Locate the cell with the specified text and output its (X, Y) center coordinate. 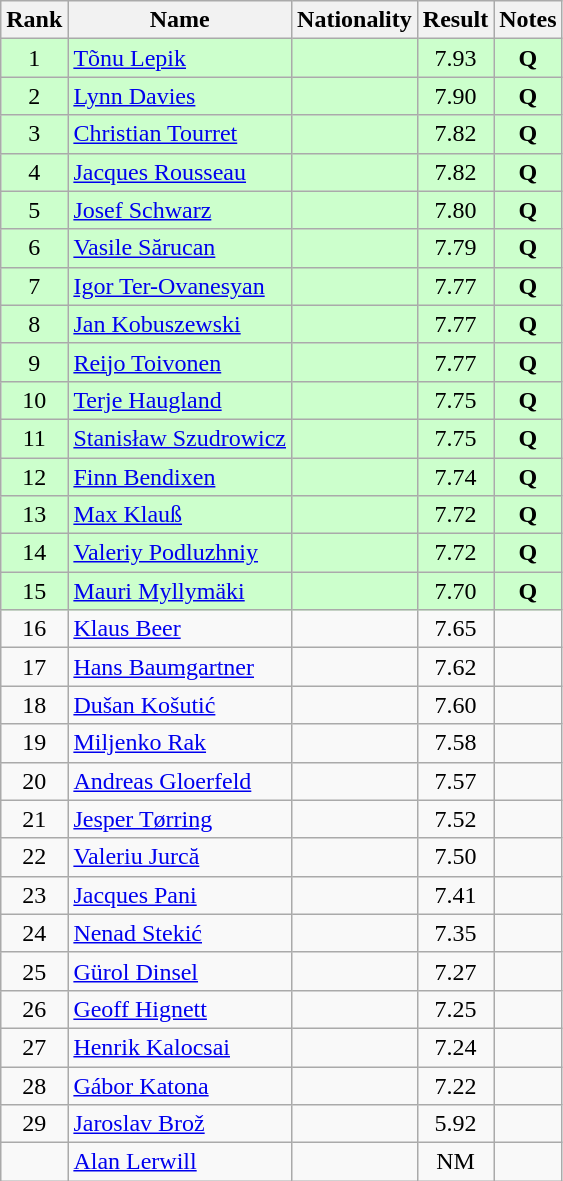
Klaus Beer (180, 629)
15 (34, 591)
7.65 (455, 629)
Jacques Rousseau (180, 172)
Lynn Davies (180, 96)
28 (34, 1085)
7.93 (455, 58)
7.74 (455, 477)
5.92 (455, 1124)
25 (34, 971)
Valeriu Jurcă (180, 857)
24 (34, 933)
Vasile Sărucan (180, 248)
13 (34, 515)
4 (34, 172)
2 (34, 96)
7.57 (455, 781)
Max Klauß (180, 515)
7.50 (455, 857)
Finn Bendixen (180, 477)
Dušan Košutić (180, 705)
10 (34, 400)
NM (455, 1162)
9 (34, 362)
Nationality (355, 20)
Alan Lerwill (180, 1162)
21 (34, 819)
Tõnu Lepik (180, 58)
Josef Schwarz (180, 210)
14 (34, 553)
16 (34, 629)
Reijo Toivonen (180, 362)
Geoff Hignett (180, 1009)
Miljenko Rak (180, 743)
26 (34, 1009)
Jesper Tørring (180, 819)
Henrik Kalocsai (180, 1047)
Nenad Stekić (180, 933)
7.60 (455, 705)
7.80 (455, 210)
Jaroslav Brož (180, 1124)
22 (34, 857)
27 (34, 1047)
Valeriy Podluzhniy (180, 553)
3 (34, 134)
29 (34, 1124)
Result (455, 20)
12 (34, 477)
7.41 (455, 895)
Stanisław Szudrowicz (180, 438)
Gürol Dinsel (180, 971)
7.22 (455, 1085)
7.35 (455, 933)
8 (34, 324)
Rank (34, 20)
Notes (528, 20)
Andreas Gloerfeld (180, 781)
7.25 (455, 1009)
18 (34, 705)
1 (34, 58)
Igor Ter-Ovanesyan (180, 286)
7.52 (455, 819)
7.62 (455, 667)
5 (34, 210)
7 (34, 286)
11 (34, 438)
6 (34, 248)
Jacques Pani (180, 895)
Gábor Katona (180, 1085)
7.58 (455, 743)
7.24 (455, 1047)
19 (34, 743)
17 (34, 667)
Christian Tourret (180, 134)
Hans Baumgartner (180, 667)
7.70 (455, 591)
Terje Haugland (180, 400)
23 (34, 895)
7.27 (455, 971)
Name (180, 20)
Jan Kobuszewski (180, 324)
20 (34, 781)
Mauri Myllymäki (180, 591)
7.79 (455, 248)
7.90 (455, 96)
